Extract the (X, Y) coordinate from the center of the cell holding the provided text.  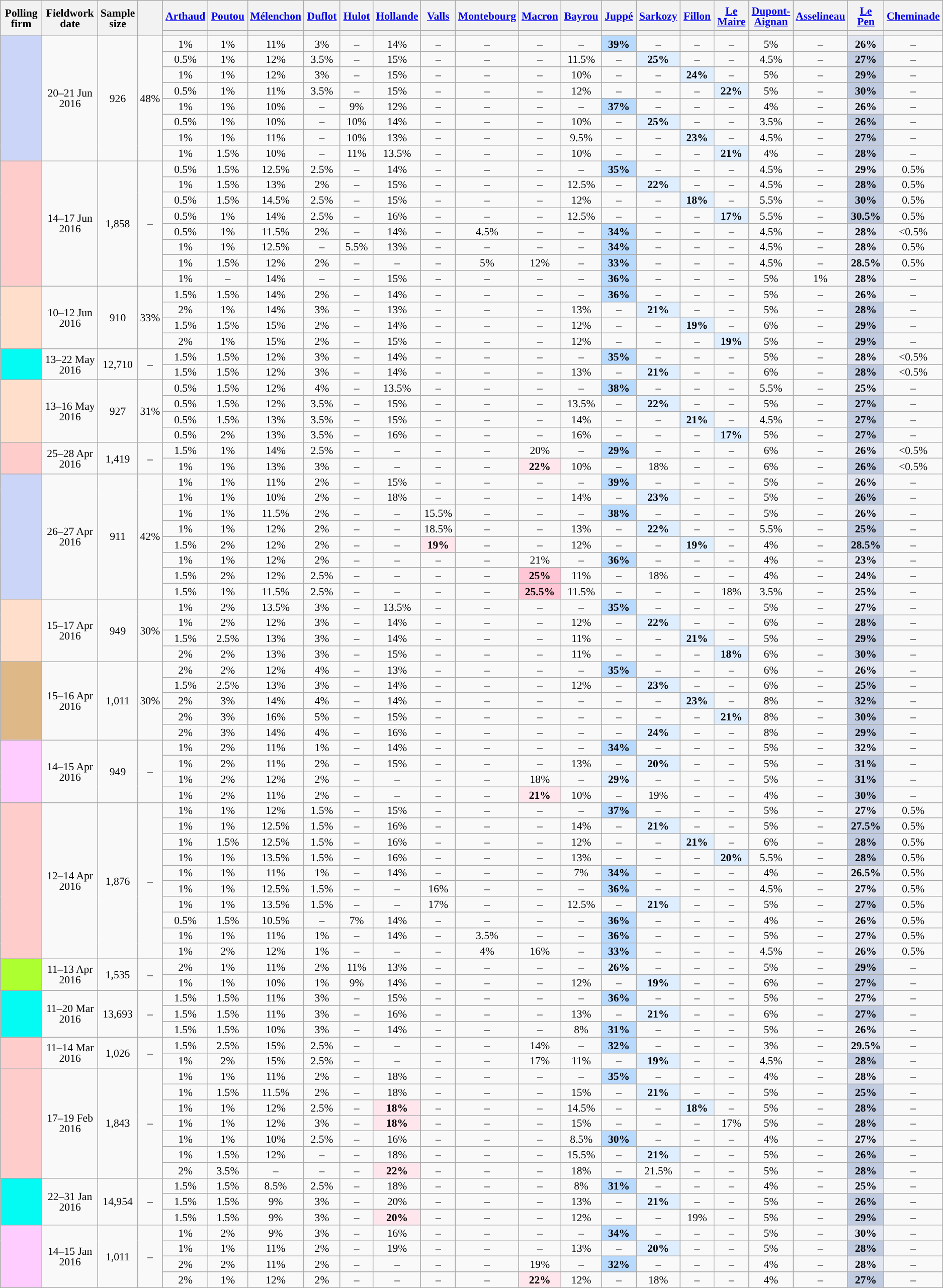
1,876 (118, 881)
26.5% (866, 873)
11–20 Mar 2016 (69, 1014)
12–14 Apr 2016 (69, 881)
Hollande (397, 16)
910 (118, 317)
42% (150, 537)
14–15 Apr 2016 (69, 771)
Valls (439, 16)
17–19 Feb 2016 (69, 1124)
Sarkozy (658, 16)
Fieldwork date (69, 18)
14–15 Jan 2016 (69, 1256)
10–12 Jun 2016 (69, 317)
13,693 (118, 1014)
22–31 Jan 2016 (69, 1202)
Le Maire (731, 16)
926 (118, 99)
1,419 (118, 458)
Arthaud (185, 16)
Dupont-Aignan (771, 16)
Le Pen (866, 16)
21.5% (658, 1170)
26–27 Apr 2016 (69, 537)
13–16 May 2016 (69, 411)
1,843 (118, 1124)
Polling firm (21, 18)
14–17 Jun 2016 (69, 223)
Poutou (228, 16)
Asselineau (820, 16)
20–21 Jun 2016 (69, 99)
9.5% (581, 138)
15–16 Apr 2016 (69, 701)
927 (118, 411)
29.5% (866, 1045)
18.5% (439, 529)
13–22 May 2016 (69, 364)
25–28 Apr 2016 (69, 458)
1,026 (118, 1053)
Duflot (322, 16)
Macron (540, 16)
15–17 Apr 2016 (69, 630)
27.5% (866, 826)
25.5% (540, 591)
Mélenchon (276, 16)
Fillon (697, 16)
48% (150, 99)
Samplesize (118, 18)
12,710 (118, 364)
Cheminade (913, 16)
Juppé (619, 16)
911 (118, 537)
11–13 Apr 2016 (69, 975)
11–14 Mar 2016 (69, 1053)
1,535 (118, 975)
30.5% (866, 216)
1,858 (118, 223)
Montebourg (487, 16)
Bayrou (581, 16)
Hulot (357, 16)
10.5% (276, 920)
14,954 (118, 1202)
